Extract the [X, Y] coordinate from the center of the cell holding the provided text.  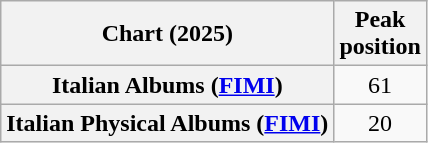
Peakposition [380, 34]
61 [380, 85]
Italian Physical Albums (FIMI) [168, 123]
Italian Albums (FIMI) [168, 85]
Chart (2025) [168, 34]
20 [380, 123]
